Output the (X, Y) coordinate of the center of the cell containing the given text.  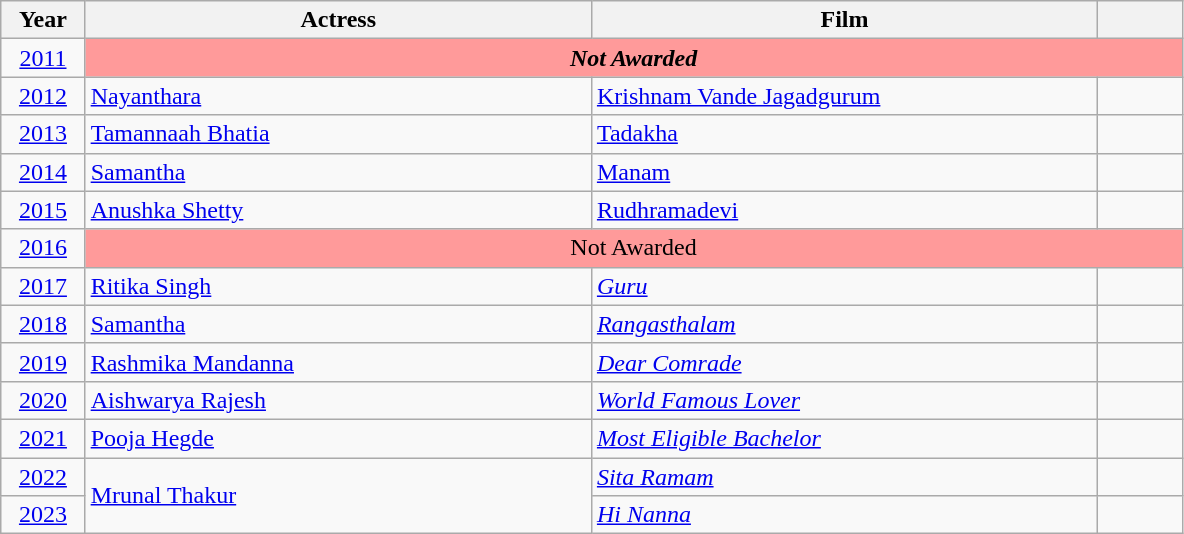
Mrunal Thakur (338, 496)
Hi Nanna (844, 515)
Krishnam Vande Jagadgurum (844, 96)
2013 (43, 134)
2019 (43, 362)
Manam (844, 172)
2023 (43, 515)
Most Eligible Bachelor (844, 438)
Pooja Hegde (338, 438)
2011 (43, 58)
Tadakha (844, 134)
2016 (43, 248)
2018 (43, 324)
Rangasthalam (844, 324)
Dear Comrade (844, 362)
Ritika Singh (338, 286)
Year (43, 20)
2022 (43, 477)
2012 (43, 96)
Rashmika Mandanna (338, 362)
Tamannaah Bhatia (338, 134)
Aishwarya Rajesh (338, 400)
Film (844, 20)
Anushka Shetty (338, 210)
Rudhramadevi (844, 210)
World Famous Lover (844, 400)
2014 (43, 172)
Nayanthara (338, 96)
Guru (844, 286)
2017 (43, 286)
2020 (43, 400)
2015 (43, 210)
2021 (43, 438)
Actress (338, 20)
Sita Ramam (844, 477)
